Return (x, y) of the center of cell containing provided text 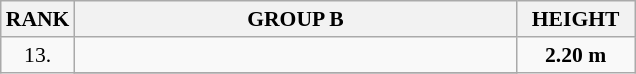
13. (38, 55)
RANK (38, 19)
HEIGHT (576, 19)
2.20 m (576, 55)
GROUP B (295, 19)
